Capture the cell that displays the provided text and extract its [x, y] central coordinate. 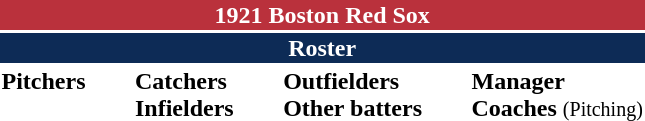
1921 Boston Red Sox [322, 15]
Roster [322, 48]
